Detect which cell encompasses the target text, then output its (X, Y) center coordinate. 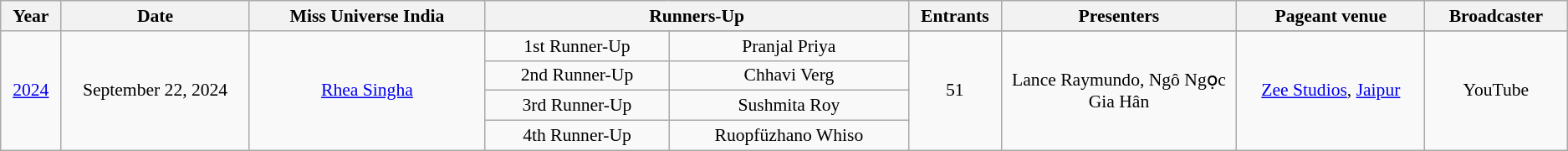
Lance Raymundo, Ngô Ngọc Gia Hân (1119, 91)
2024 (31, 91)
Zee Studios, Jaipur (1331, 91)
51 (955, 91)
1st Runner-Up (577, 46)
YouTube (1496, 91)
Date (156, 16)
Sushmita Roy (789, 106)
Year (31, 16)
Runners-Up (697, 16)
Miss Universe India (367, 16)
Entrants (955, 16)
Presenters (1119, 16)
4th Runner-Up (577, 136)
Rhea Singha (367, 91)
Broadcaster (1496, 16)
Ruopfüzhano Whiso (789, 136)
Pageant venue (1331, 16)
September 22, 2024 (156, 91)
2nd Runner-Up (577, 75)
Chhavi Verg (789, 75)
Pranjal Priya (789, 46)
3rd Runner-Up (577, 106)
